Capture the cell that displays the provided text and extract its [X, Y] central coordinate. 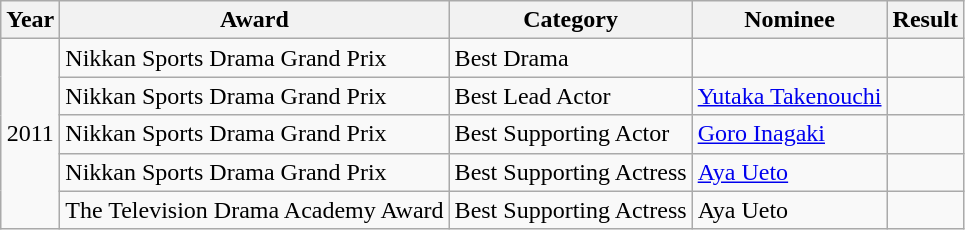
Category [570, 20]
Year [30, 20]
Nominee [790, 20]
Best Supporting Actor [570, 134]
The Television Drama Academy Award [254, 210]
Yutaka Takenouchi [790, 96]
Result [925, 20]
Goro Inagaki [790, 134]
Best Lead Actor [570, 96]
Award [254, 20]
Best Drama [570, 58]
2011 [30, 134]
